Determine the [x, y] coordinate at the center of the cell enclosing the given text.  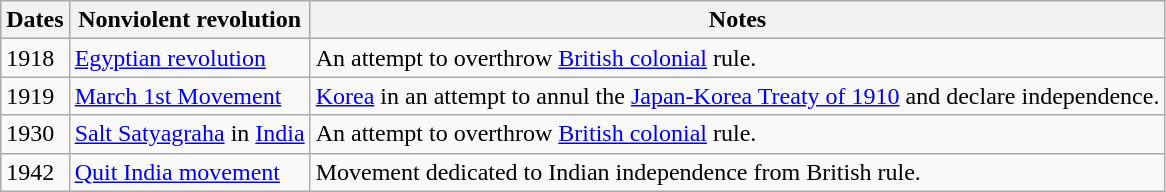
Dates [35, 20]
Notes [738, 20]
1918 [35, 58]
Salt Satyagraha in India [190, 134]
1930 [35, 134]
Korea in an attempt to annul the Japan-Korea Treaty of 1910 and declare independence. [738, 96]
1919 [35, 96]
Quit India movement [190, 172]
1942 [35, 172]
March 1st Movement [190, 96]
Egyptian revolution [190, 58]
Nonviolent revolution [190, 20]
Movement dedicated to Indian independence from British rule. [738, 172]
